Provide the (x, y) coordinate of the cell's center where the given text is located.  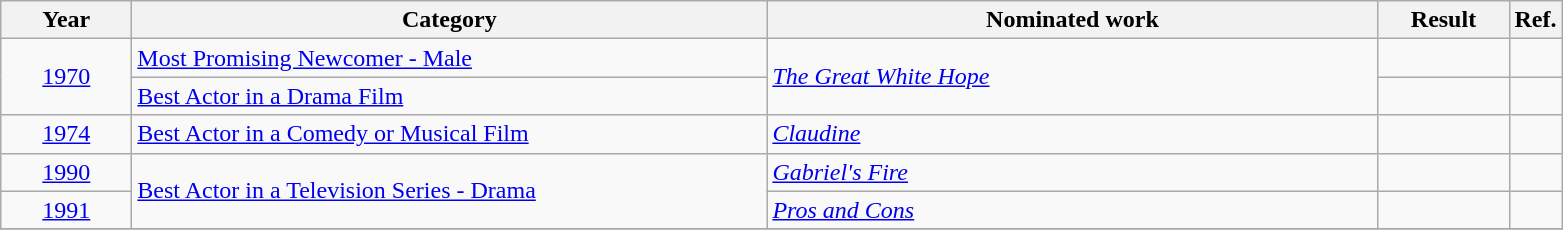
Claudine (1072, 134)
1990 (66, 172)
The Great White Hope (1072, 77)
Best Actor in a Comedy or Musical Film (450, 134)
Best Actor in a Drama Film (450, 96)
Result (1444, 20)
Best Actor in a Television Series - Drama (450, 191)
1970 (66, 77)
Year (66, 20)
Most Promising Newcomer - Male (450, 58)
Gabriel's Fire (1072, 172)
Pros and Cons (1072, 210)
1974 (66, 134)
Ref. (1536, 20)
Nominated work (1072, 20)
Category (450, 20)
1991 (66, 210)
